Extract the (X, Y) coordinate from the center of the cell holding the provided text.  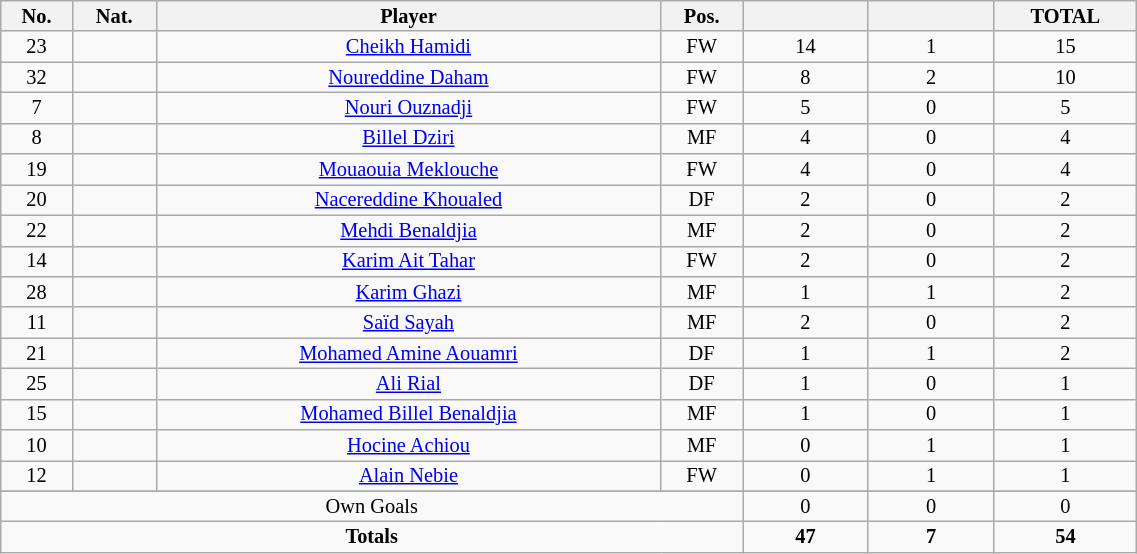
Cheikh Hamidi (408, 46)
21 (37, 354)
Karim Ghazi (408, 292)
Own Goals (372, 506)
Nat. (114, 16)
Nouri Ouznadji (408, 108)
Karim Ait Tahar (408, 262)
Saïd Sayah (408, 322)
Noureddine Daham (408, 78)
28 (37, 292)
Mohamed Billel Benaldjia (408, 414)
23 (37, 46)
11 (37, 322)
Alain Nebie (408, 476)
54 (1066, 538)
No. (37, 16)
25 (37, 384)
Totals (372, 538)
Hocine Achiou (408, 446)
32 (37, 78)
47 (806, 538)
Player (408, 16)
TOTAL (1066, 16)
Nacereddine Khoualed (408, 200)
Mohamed Amine Aouamri (408, 354)
Mehdi Benaldjia (408, 230)
Ali Rial (408, 384)
12 (37, 476)
20 (37, 200)
19 (37, 170)
22 (37, 230)
Billel Dziri (408, 138)
Mouaouia Meklouche (408, 170)
Pos. (702, 16)
